Find where the given text appears and provide that cell's center as [X, Y] coordinate. 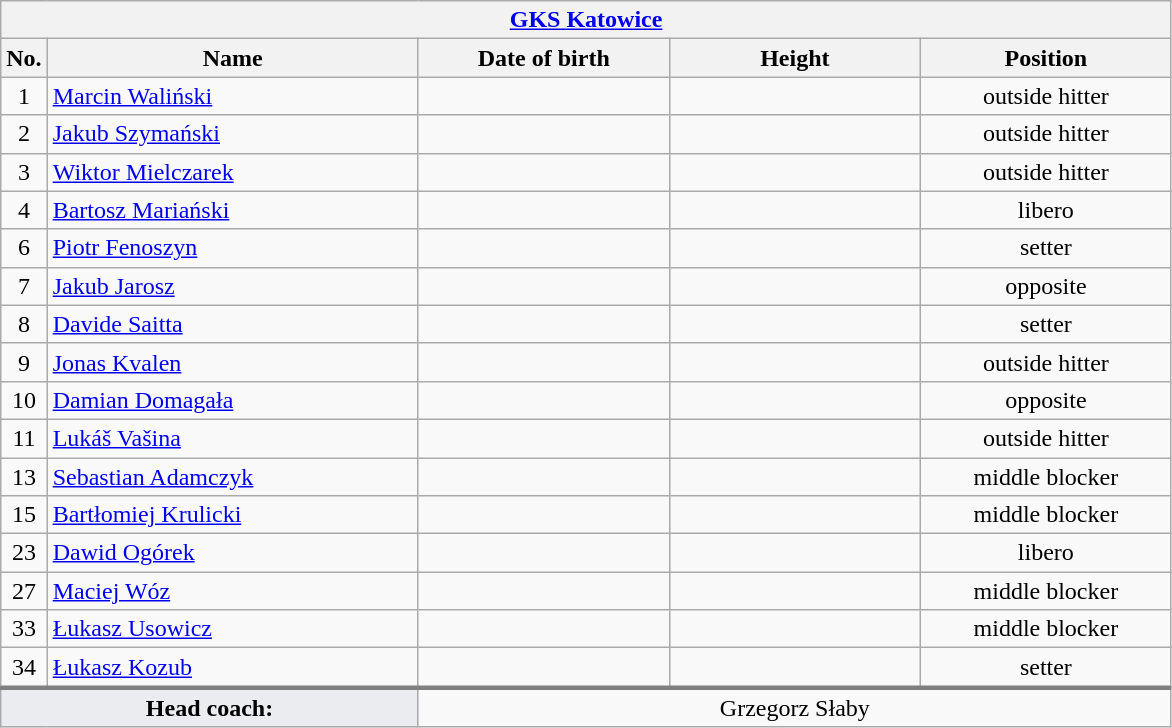
Jakub Szymański [232, 134]
Damian Domagała [232, 400]
9 [24, 362]
33 [24, 629]
Sebastian Adamczyk [232, 477]
13 [24, 477]
Bartłomiej Krulicki [232, 515]
Wiktor Mielczarek [232, 172]
34 [24, 668]
6 [24, 248]
Jakub Jarosz [232, 286]
Lukáš Vašina [232, 438]
27 [24, 591]
15 [24, 515]
Łukasz Kozub [232, 668]
Łukasz Usowicz [232, 629]
Maciej Wóz [232, 591]
2 [24, 134]
Name [232, 58]
Height [794, 58]
8 [24, 324]
Date of birth [544, 58]
Davide Saitta [232, 324]
Grzegorz Słaby [794, 707]
7 [24, 286]
GKS Katowice [586, 20]
3 [24, 172]
4 [24, 210]
No. [24, 58]
Dawid Ogórek [232, 553]
10 [24, 400]
Marcin Waliński [232, 96]
Head coach: [210, 707]
Position [1046, 58]
23 [24, 553]
1 [24, 96]
11 [24, 438]
Bartosz Mariański [232, 210]
Piotr Fenoszyn [232, 248]
Jonas Kvalen [232, 362]
